Detect which cell encompasses the target text, then output its [X, Y] center coordinate. 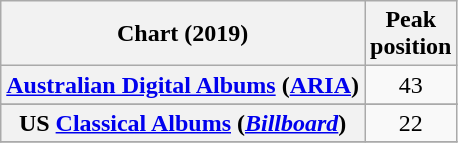
Peakposition [411, 34]
Chart (2019) [183, 34]
Australian Digital Albums (ARIA) [183, 85]
22 [411, 123]
US Classical Albums (Billboard) [183, 123]
43 [411, 85]
